Output the [x, y] coordinate of the center of the cell containing the given text.  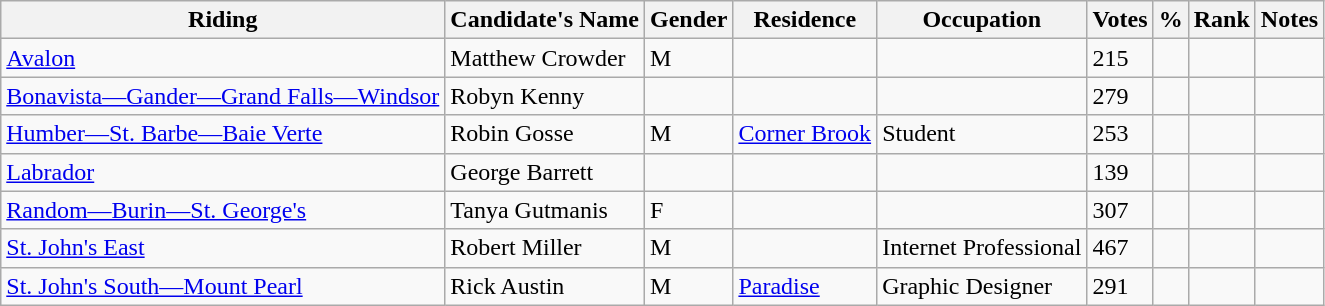
Internet Professional [982, 248]
Labrador [223, 172]
Robert Miller [545, 248]
Random—Burin—St. George's [223, 210]
Occupation [982, 20]
215 [1120, 58]
253 [1120, 134]
Bonavista—Gander—Grand Falls—Windsor [223, 96]
Rank [1222, 20]
Residence [805, 20]
Candidate's Name [545, 20]
279 [1120, 96]
Riding [223, 20]
Robyn Kenny [545, 96]
307 [1120, 210]
% [1170, 20]
Gender [689, 20]
Corner Brook [805, 134]
Robin Gosse [545, 134]
St. John's South—Mount Pearl [223, 286]
139 [1120, 172]
Tanya Gutmanis [545, 210]
Humber—St. Barbe—Baie Verte [223, 134]
Avalon [223, 58]
291 [1120, 286]
Rick Austin [545, 286]
Paradise [805, 286]
George Barrett [545, 172]
F [689, 210]
Graphic Designer [982, 286]
Notes [1289, 20]
Student [982, 134]
467 [1120, 248]
Matthew Crowder [545, 58]
St. John's East [223, 248]
Votes [1120, 20]
